Locate the cell with the specified text and output its [x, y] center coordinate. 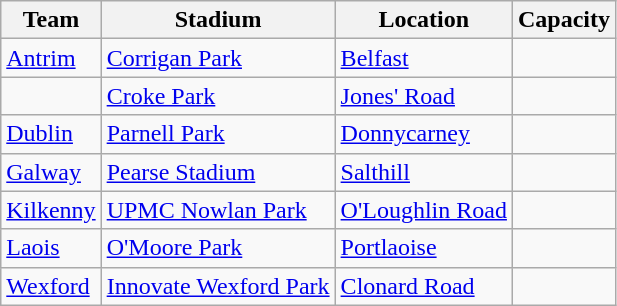
Kilkenny [51, 210]
UPMC Nowlan Park [218, 210]
Galway [51, 172]
Capacity [564, 20]
Stadium [218, 20]
Croke Park [218, 96]
Location [424, 20]
Belfast [424, 58]
Pearse Stadium [218, 172]
Jones' Road [424, 96]
O'Moore Park [218, 248]
Portlaoise [424, 248]
Parnell Park [218, 134]
Clonard Road [424, 286]
Team [51, 20]
Innovate Wexford Park [218, 286]
Antrim [51, 58]
Salthill [424, 172]
Donnycarney [424, 134]
O'Loughlin Road [424, 210]
Laois [51, 248]
Dublin [51, 134]
Corrigan Park [218, 58]
Wexford [51, 286]
